Extract the [x, y] coordinate from the center of the cell holding the provided text.  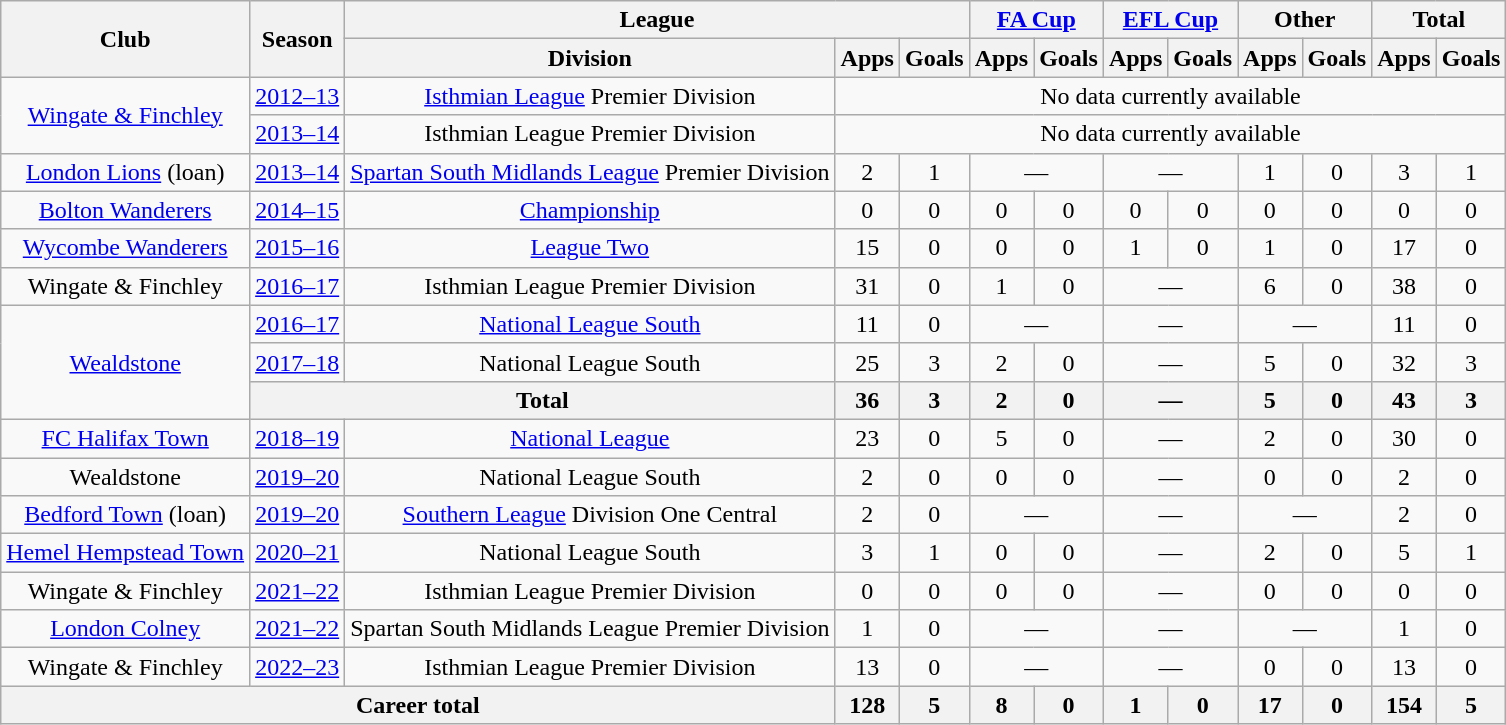
Bolton Wanderers [126, 210]
2022–23 [298, 667]
2012–13 [298, 96]
Bedford Town (loan) [126, 515]
EFL Cup [1170, 20]
Other [1305, 20]
30 [1404, 438]
Hemel Hempstead Town [126, 553]
31 [867, 286]
League Two [590, 248]
London Lions (loan) [126, 172]
Season [298, 39]
FA Cup [1036, 20]
Career total [418, 705]
2018–19 [298, 438]
Championship [590, 210]
FC Halifax Town [126, 438]
154 [1404, 705]
2014–15 [298, 210]
25 [867, 362]
32 [1404, 362]
London Colney [126, 629]
League [658, 20]
Southern League Division One Central [590, 515]
2015–16 [298, 248]
23 [867, 438]
8 [1001, 705]
128 [867, 705]
36 [867, 400]
38 [1404, 286]
National League [590, 438]
6 [1270, 286]
43 [1404, 400]
Division [590, 58]
2020–21 [298, 553]
15 [867, 248]
2017–18 [298, 362]
Club [126, 39]
Wycombe Wanderers [126, 248]
